Locate the cell with the specified text and output its (x, y) center coordinate. 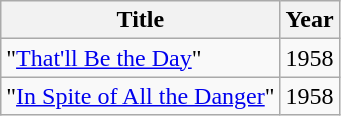
Year (310, 20)
Title (140, 20)
"That'll Be the Day" (140, 58)
"In Spite of All the Danger" (140, 96)
